Determine the (x, y) coordinate at the center of the cell enclosing the given text.  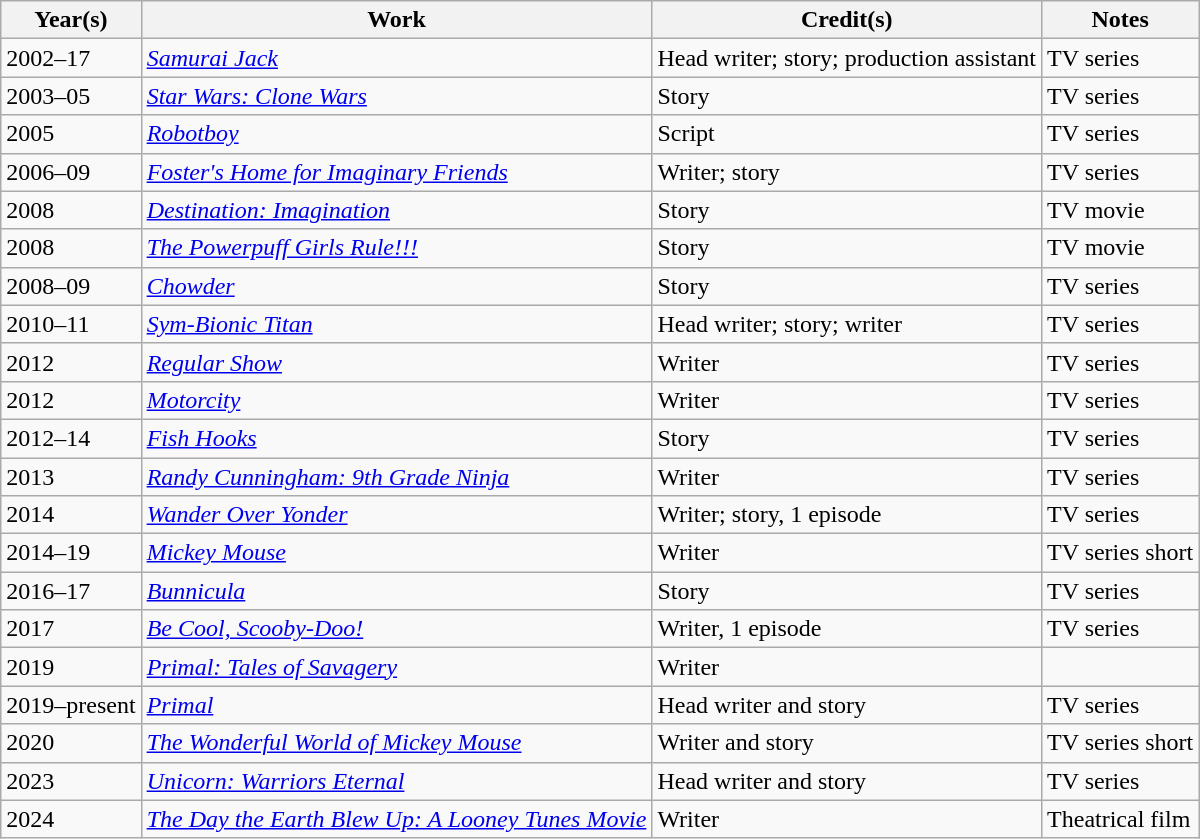
Fish Hooks (396, 438)
Primal: Tales of Savagery (396, 667)
2023 (71, 781)
Sym-Bionic Titan (396, 324)
Regular Show (396, 362)
Work (396, 20)
Script (847, 134)
2017 (71, 629)
The Powerpuff Girls Rule!!! (396, 248)
2005 (71, 134)
2019–present (71, 705)
Mickey Mouse (396, 553)
Star Wars: Clone Wars (396, 96)
Wander Over Yonder (396, 515)
Samurai Jack (396, 58)
Year(s) (71, 20)
2014 (71, 515)
The Day the Earth Blew Up: A Looney Tunes Movie (396, 819)
Bunnicula (396, 591)
2006–09 (71, 172)
2019 (71, 667)
2010–11 (71, 324)
Be Cool, Scooby-Doo! (396, 629)
The Wonderful World of Mickey Mouse (396, 743)
Writer; story (847, 172)
2003–05 (71, 96)
2020 (71, 743)
Motorcity (396, 400)
2012–14 (71, 438)
2016–17 (71, 591)
Chowder (396, 286)
2002–17 (71, 58)
Unicorn: Warriors Eternal (396, 781)
Theatrical film (1120, 819)
Primal (396, 705)
2014–19 (71, 553)
Credit(s) (847, 20)
Head writer; story; production assistant (847, 58)
Writer; story, 1 episode (847, 515)
Notes (1120, 20)
Head writer; story; writer (847, 324)
Randy Cunningham: 9th Grade Ninja (396, 477)
Robotboy (396, 134)
Writer, 1 episode (847, 629)
2013 (71, 477)
2008–09 (71, 286)
Writer and story (847, 743)
2024 (71, 819)
Destination: Imagination (396, 210)
Foster's Home for Imaginary Friends (396, 172)
